Find where the given text appears and provide that cell's center as [X, Y] coordinate. 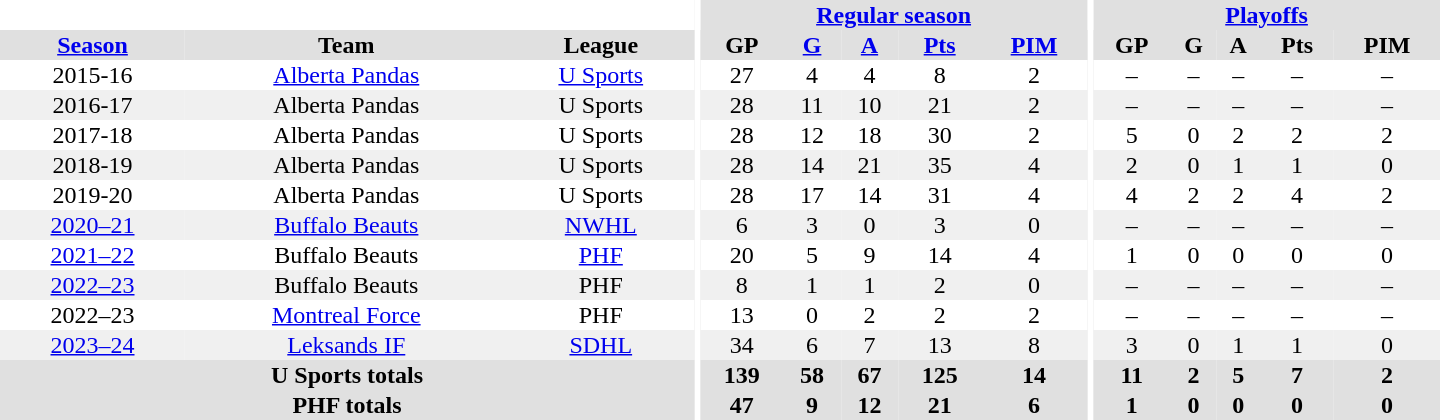
17 [812, 195]
2021–22 [92, 255]
35 [940, 165]
Regular season [893, 15]
2020–21 [92, 225]
NWHL [601, 225]
125 [940, 375]
League [601, 45]
27 [742, 75]
Team [346, 45]
2015-16 [92, 75]
2017-18 [92, 135]
31 [940, 195]
139 [742, 375]
SDHL [601, 345]
20 [742, 255]
Playoffs [1266, 15]
2019-20 [92, 195]
U Sports totals [347, 375]
18 [870, 135]
Season [92, 45]
2018-19 [92, 165]
Montreal Force [346, 315]
Leksands IF [346, 345]
2023–24 [92, 345]
2016-17 [92, 105]
58 [812, 375]
47 [742, 405]
34 [742, 345]
10 [870, 105]
PHF totals [347, 405]
67 [870, 375]
30 [940, 135]
